Locate the cell with the specified text and output its (X, Y) center coordinate. 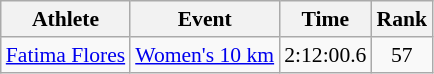
Fatima Flores (66, 55)
Rank (402, 19)
Athlete (66, 19)
Time (325, 19)
57 (402, 55)
Event (204, 19)
2:12:00.6 (325, 55)
Women's 10 km (204, 55)
